Scan for the cell matching the given text and deliver its (X, Y) coordinate at center. 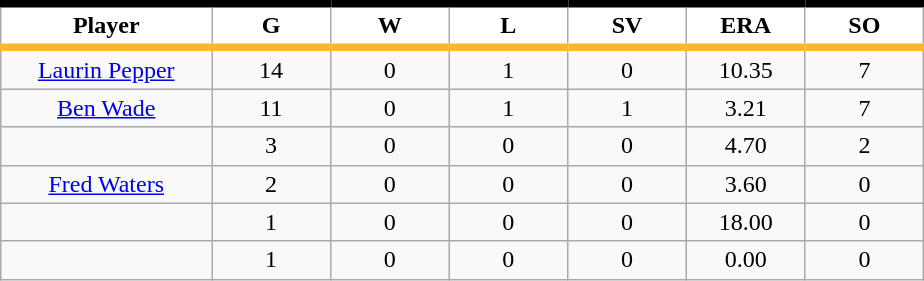
SO (864, 26)
Fred Waters (106, 184)
4.70 (746, 146)
3 (272, 146)
G (272, 26)
3.60 (746, 184)
W (390, 26)
11 (272, 108)
SV (628, 26)
18.00 (746, 222)
Ben Wade (106, 108)
0.00 (746, 260)
3.21 (746, 108)
14 (272, 68)
10.35 (746, 68)
L (508, 26)
ERA (746, 26)
Laurin Pepper (106, 68)
Player (106, 26)
